Scan for the cell matching the given text and deliver its (x, y) coordinate at center. 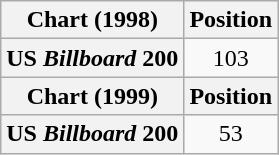
Chart (1999) (92, 96)
53 (231, 134)
103 (231, 58)
Chart (1998) (92, 20)
